Detect which cell encompasses the target text, then output its [X, Y] center coordinate. 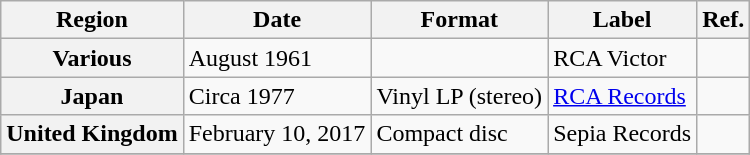
Ref. [724, 20]
August 1961 [277, 58]
Label [622, 20]
Japan [92, 96]
Compact disc [460, 134]
Format [460, 20]
Date [277, 20]
RCA Records [622, 96]
Various [92, 58]
Vinyl LP (stereo) [460, 96]
February 10, 2017 [277, 134]
United Kingdom [92, 134]
Region [92, 20]
RCA Victor [622, 58]
Circa 1977 [277, 96]
Sepia Records [622, 134]
